Find where the given text appears and provide that cell's center as [x, y] coordinate. 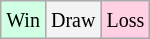
Draw [72, 20]
Win [24, 20]
Loss [126, 20]
